Output the (x, y) coordinate of the center of the cell containing the given text.  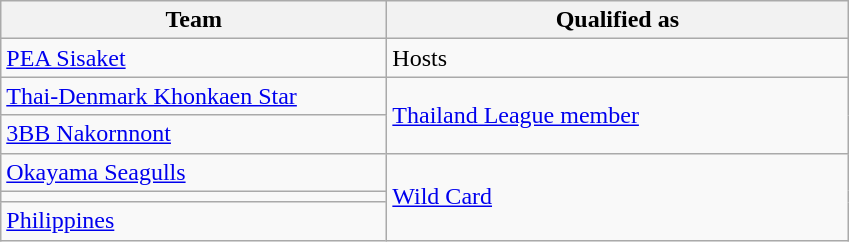
3BB Nakornnont (194, 134)
Qualified as (618, 20)
Okayama Seagulls (194, 172)
Hosts (618, 58)
PEA Sisaket (194, 58)
Philippines (194, 221)
Wild Card (618, 196)
Team (194, 20)
Thailand League member (618, 115)
Thai-Denmark Khonkaen Star (194, 96)
